Return the (X, Y) coordinate for the center point of the cell that contains the specified text.  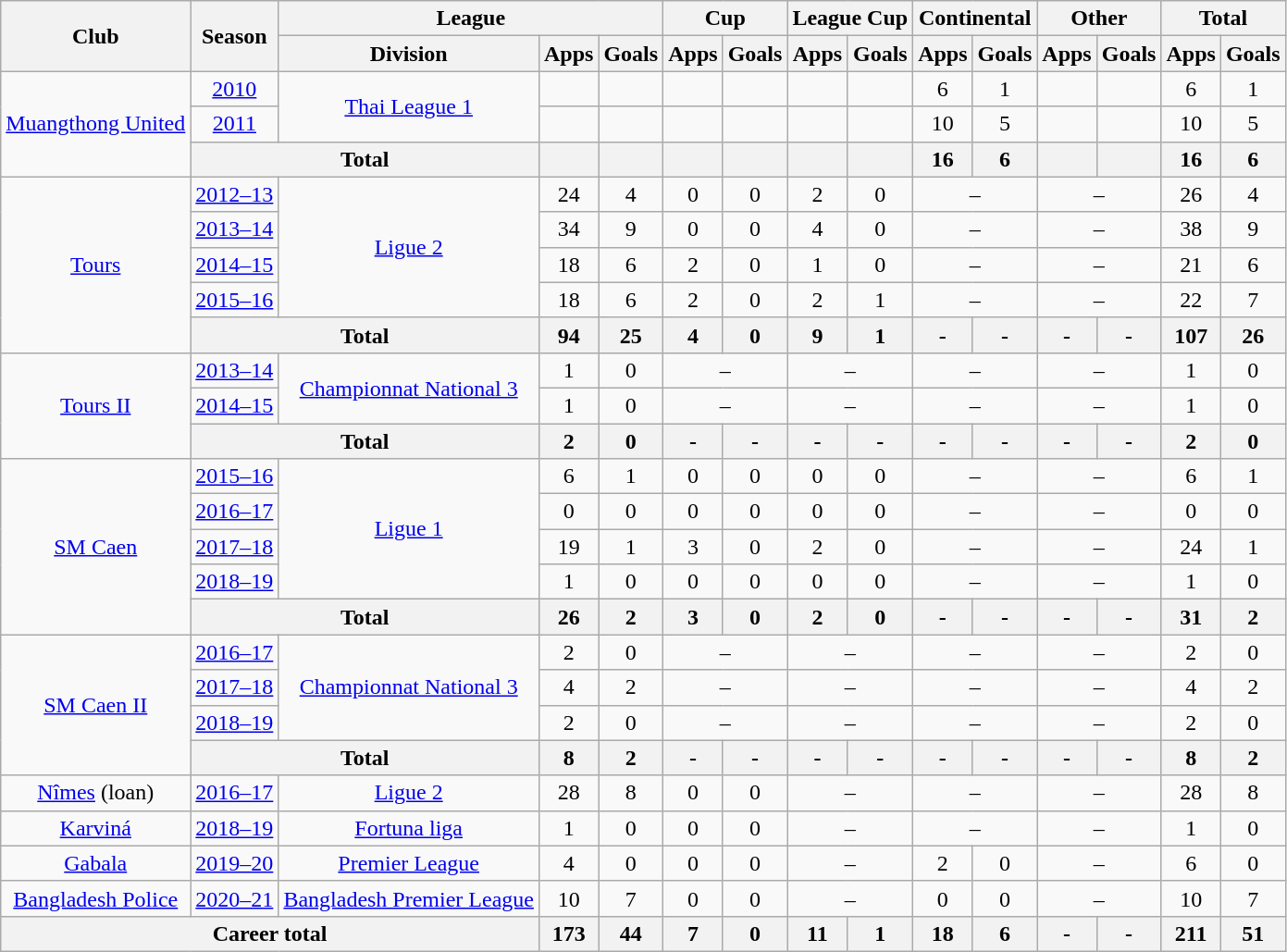
Ligue 1 (409, 529)
51 (1253, 933)
Season (235, 36)
173 (568, 933)
21 (1191, 265)
31 (1191, 617)
Tours (96, 265)
Career total (270, 933)
Cup (725, 19)
107 (1191, 335)
Premier League (409, 863)
Other (1099, 19)
211 (1191, 933)
38 (1191, 229)
League (471, 19)
2012–13 (235, 194)
Karviná (96, 828)
11 (818, 933)
2019–20 (235, 863)
Muangthong United (96, 124)
25 (631, 335)
94 (568, 335)
Tours II (96, 405)
League Cup (850, 19)
19 (568, 547)
Gabala (96, 863)
Fortuna liga (409, 828)
2011 (235, 124)
Bangladesh Premier League (409, 898)
2020–21 (235, 898)
44 (631, 933)
22 (1191, 300)
Bangladesh Police (96, 898)
Division (409, 54)
Nîmes (loan) (96, 793)
SM Caen (96, 547)
2010 (235, 89)
Thai League 1 (409, 106)
34 (568, 229)
Club (96, 36)
SM Caen II (96, 705)
Continental (975, 19)
